Provide the (x, y) coordinate of the cell's center where the given text is located.  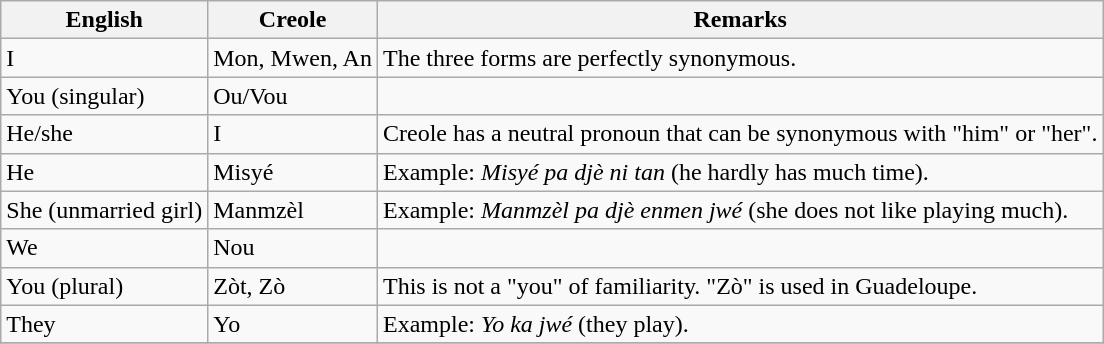
Manmzèl (293, 210)
English (104, 20)
He/she (104, 134)
Ou/Vou (293, 96)
You (singular) (104, 96)
You (plural) (104, 286)
This is not a "you" of familiarity. "Zò" is used in Guadeloupe. (740, 286)
Example: Manmzèl pa djè enmen jwé (she does not like playing much). (740, 210)
Misyé (293, 172)
Example: Misyé pa djè ni tan (he hardly has much time). (740, 172)
He (104, 172)
Remarks (740, 20)
The three forms are perfectly synonymous. (740, 58)
She (unmarried girl) (104, 210)
Yo (293, 324)
Creole has a neutral pronoun that can be synonymous with "him" or "her". (740, 134)
Creole (293, 20)
Example: Yo ka jwé (they play). (740, 324)
They (104, 324)
Mon, Mwen, An (293, 58)
Zòt, Zò (293, 286)
Nou (293, 248)
We (104, 248)
